Determine the (x, y) coordinate at the center of the cell enclosing the given text.  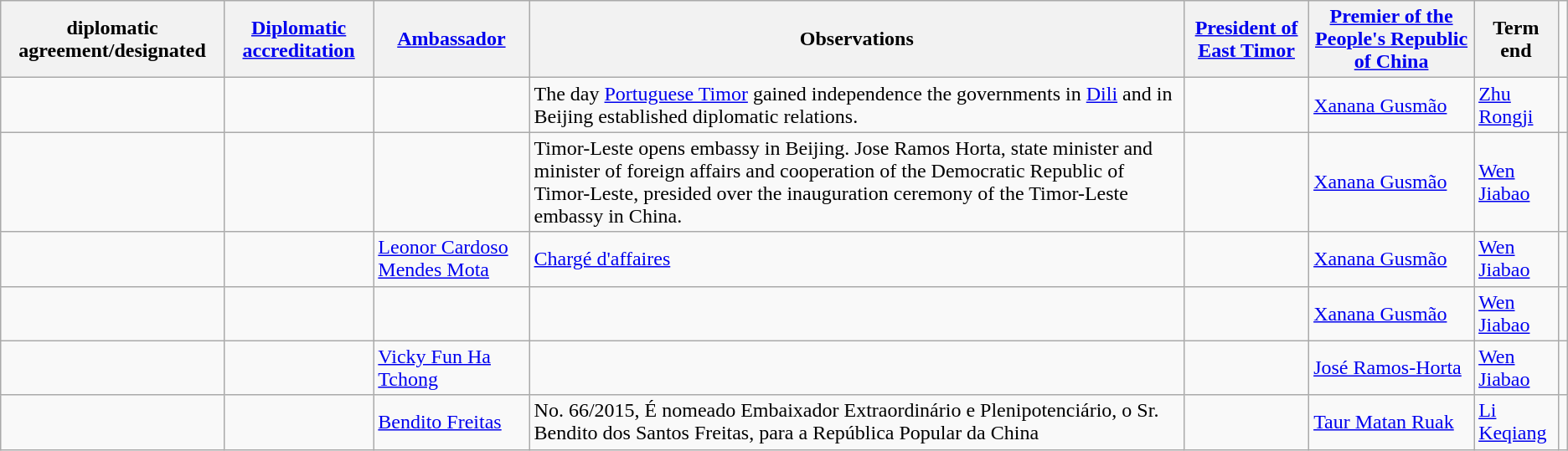
diplomatic agreement/designated (112, 39)
President of East Timor (1246, 39)
Taur Matan Ruak (1392, 422)
Bendito Freitas (451, 422)
Term end (1516, 39)
Premier of the People's Republic of China (1392, 39)
Ambassador (451, 39)
Diplomatic accreditation (298, 39)
Vicky Fun Ha Tchong (451, 368)
José Ramos-Horta (1392, 368)
Zhu Rongji (1516, 105)
Li Keqiang (1516, 422)
No. 66/2015, É nomeado Embaixador Extraordinário e Plenipotenciário, o Sr. Bendito dos Santos Freitas, para a República Popular da China (857, 422)
Chargé d'affaires (857, 259)
Leonor Cardoso Mendes Mota (451, 259)
The day Portuguese Timor gained independence the governments in Dili and in Beijing established diplomatic relations. (857, 105)
Observations (857, 39)
